Identify which cell holds the provided text, then report its (x, y) central coordinate. 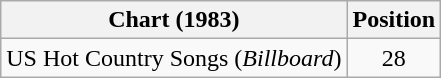
US Hot Country Songs (Billboard) (174, 58)
28 (394, 58)
Chart (1983) (174, 20)
Position (394, 20)
